Detect which cell encompasses the target text, then output its (x, y) center coordinate. 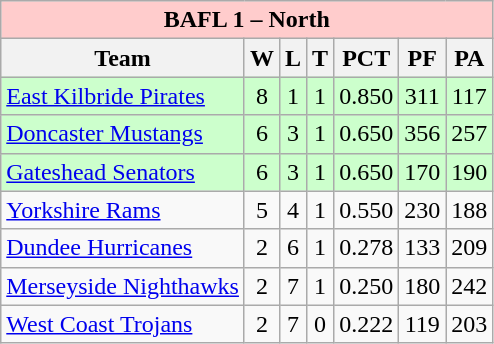
0.222 (366, 324)
8 (262, 96)
Merseyside Nighthawks (123, 286)
T (320, 58)
4 (294, 210)
356 (422, 134)
Doncaster Mustangs (123, 134)
117 (470, 96)
L (294, 58)
311 (422, 96)
203 (470, 324)
0.250 (366, 286)
Dundee Hurricanes (123, 248)
Gateshead Senators (123, 172)
119 (422, 324)
PCT (366, 58)
180 (422, 286)
Yorkshire Rams (123, 210)
242 (470, 286)
PA (470, 58)
Team (123, 58)
BAFL 1 – North (247, 20)
West Coast Trojans (123, 324)
5 (262, 210)
257 (470, 134)
0.278 (366, 248)
0 (320, 324)
PF (422, 58)
230 (422, 210)
209 (470, 248)
190 (470, 172)
133 (422, 248)
East Kilbride Pirates (123, 96)
0.850 (366, 96)
170 (422, 172)
0.550 (366, 210)
188 (470, 210)
W (262, 58)
